Detect which cell encompasses the target text, then output its [x, y] center coordinate. 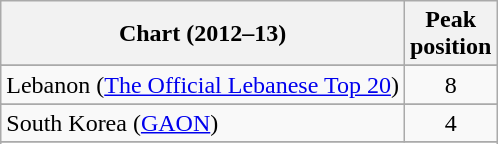
Chart (2012–13) [203, 34]
Lebanon (The Official Lebanese Top 20) [203, 85]
Peakposition [450, 34]
South Korea (GAON) [203, 123]
4 [450, 123]
8 [450, 85]
